Search for the cell housing the specified text and yield its (x, y) center coordinate. 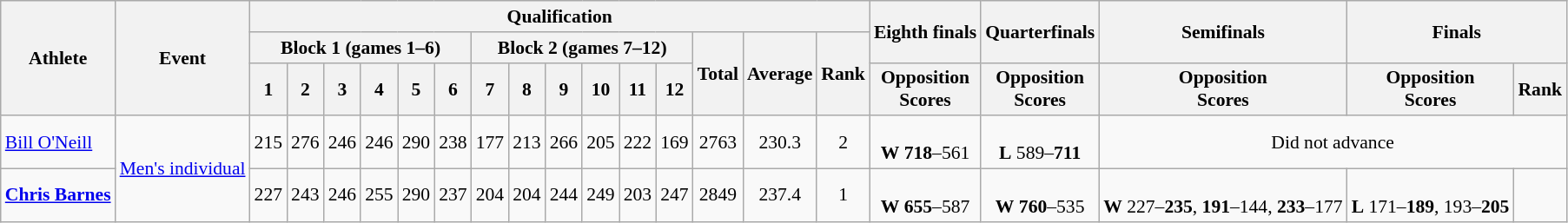
Block 1 (games 1–6) (361, 48)
177 (490, 142)
8 (526, 89)
W 227–235, 191–144, 233–177 (1223, 196)
255 (379, 196)
Event (182, 58)
222 (638, 142)
243 (306, 196)
Total (718, 75)
Qualification (559, 16)
169 (674, 142)
Eighth finals (925, 31)
6 (453, 89)
249 (601, 196)
7 (490, 89)
5 (417, 89)
247 (674, 196)
Men's individual (182, 169)
Semifinals (1223, 31)
Finals (1457, 31)
W 718–561 (925, 142)
237 (453, 196)
215 (269, 142)
Chris Barnes (58, 196)
203 (638, 196)
Bill O'Neill (58, 142)
2849 (718, 196)
Quarterfinals (1040, 31)
Did not advance (1333, 142)
266 (565, 142)
12 (674, 89)
Average (780, 75)
W 655–587 (925, 196)
L 171–189, 193–205 (1431, 196)
227 (269, 196)
213 (526, 142)
230.3 (780, 142)
L 589–711 (1040, 142)
238 (453, 142)
276 (306, 142)
2763 (718, 142)
10 (601, 89)
3 (342, 89)
205 (601, 142)
244 (565, 196)
W 760–535 (1040, 196)
4 (379, 89)
Athlete (58, 58)
237.4 (780, 196)
11 (638, 89)
9 (565, 89)
Block 2 (games 7–12) (582, 48)
